Extract the [x, y] coordinate from the center of the cell holding the provided text.  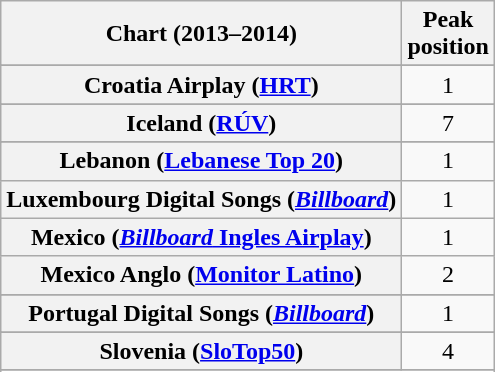
Lebanon (Lebanese Top 20) [202, 161]
4 [448, 351]
Luxembourg Digital Songs (Billboard) [202, 199]
Slovenia (SloTop50) [202, 351]
7 [448, 123]
Chart (2013–2014) [202, 34]
Peakposition [448, 34]
Mexico (Billboard Ingles Airplay) [202, 237]
2 [448, 275]
Portugal Digital Songs (Billboard) [202, 313]
Croatia Airplay (HRT) [202, 85]
Iceland (RÚV) [202, 123]
Mexico Anglo (Monitor Latino) [202, 275]
